Return the [X, Y] coordinate for the center point of the cell that contains the specified text.  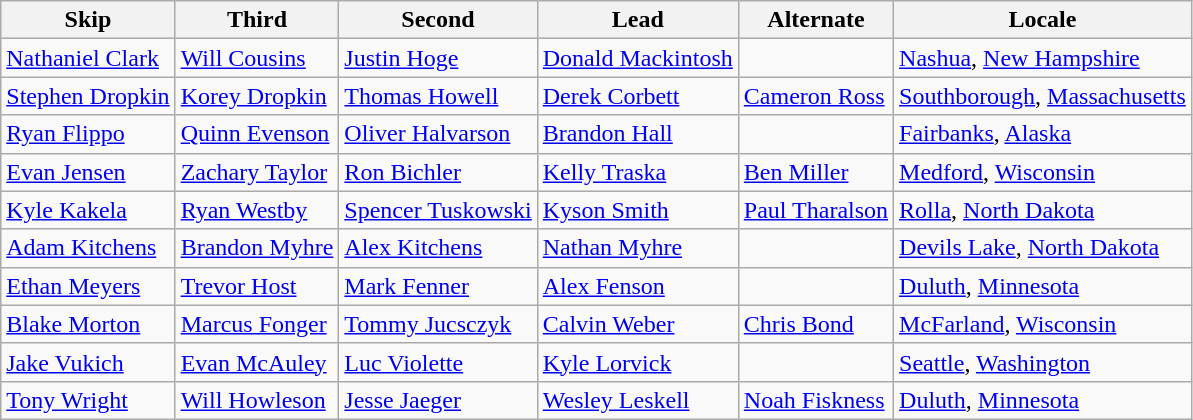
Marcus Fonger [257, 324]
Korey Dropkin [257, 96]
Donald Mackintosh [638, 58]
Will Howleson [257, 400]
Ethan Meyers [88, 286]
Kyle Kakela [88, 210]
Evan McAuley [257, 362]
Will Cousins [257, 58]
Derek Corbett [638, 96]
Spencer Tuskowski [438, 210]
Cameron Ross [816, 96]
Calvin Weber [638, 324]
Nathaniel Clark [88, 58]
Seattle, Washington [1043, 362]
Alex Kitchens [438, 248]
Medford, Wisconsin [1043, 172]
Stephen Dropkin [88, 96]
Paul Tharalson [816, 210]
Lead [638, 20]
Kelly Traska [638, 172]
Tommy Jucsczyk [438, 324]
Zachary Taylor [257, 172]
Alternate [816, 20]
Ryan Flippo [88, 134]
Kyson Smith [638, 210]
Blake Morton [88, 324]
Noah Fiskness [816, 400]
Alex Fenson [638, 286]
Nashua, New Hampshire [1043, 58]
Wesley Leskell [638, 400]
Tony Wright [88, 400]
Skip [88, 20]
Ron Bichler [438, 172]
Brandon Myhre [257, 248]
Quinn Evenson [257, 134]
Devils Lake, North Dakota [1043, 248]
Jesse Jaeger [438, 400]
Luc Violette [438, 362]
McFarland, Wisconsin [1043, 324]
Chris Bond [816, 324]
Jake Vukich [88, 362]
Thomas Howell [438, 96]
Oliver Halvarson [438, 134]
Ryan Westby [257, 210]
Ben Miller [816, 172]
Southborough, Massachusetts [1043, 96]
Evan Jensen [88, 172]
Justin Hoge [438, 58]
Locale [1043, 20]
Second [438, 20]
Brandon Hall [638, 134]
Mark Fenner [438, 286]
Third [257, 20]
Nathan Myhre [638, 248]
Adam Kitchens [88, 248]
Trevor Host [257, 286]
Kyle Lorvick [638, 362]
Rolla, North Dakota [1043, 210]
Fairbanks, Alaska [1043, 134]
